Detect which cell encompasses the target text, then output its (X, Y) center coordinate. 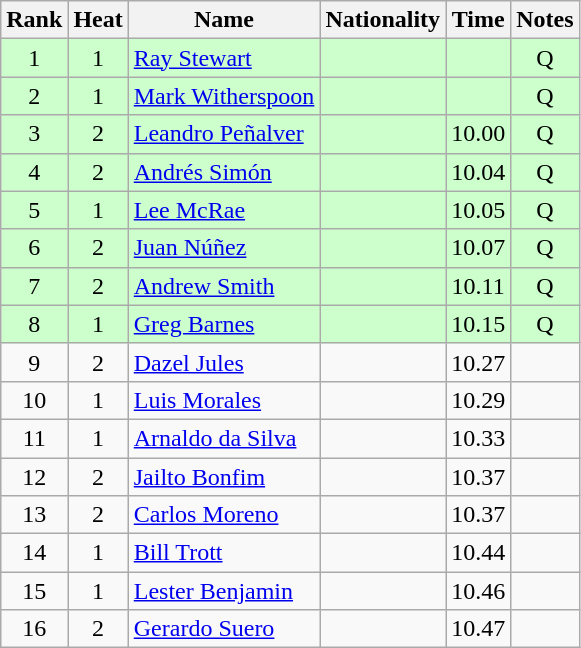
13 (34, 515)
10.04 (478, 172)
3 (34, 134)
Nationality (383, 20)
10.29 (478, 400)
15 (34, 591)
Mark Witherspoon (224, 96)
Notes (545, 20)
10.44 (478, 553)
Lee McRae (224, 210)
9 (34, 362)
12 (34, 477)
Dazel Jules (224, 362)
10.33 (478, 438)
Jailto Bonfim (224, 477)
10.11 (478, 286)
10.05 (478, 210)
11 (34, 438)
10.15 (478, 324)
4 (34, 172)
10.07 (478, 248)
Luis Morales (224, 400)
Greg Barnes (224, 324)
Juan Núñez (224, 248)
10.46 (478, 591)
Bill Trott (224, 553)
14 (34, 553)
Andrés Simón (224, 172)
Rank (34, 20)
10 (34, 400)
Arnaldo da Silva (224, 438)
Lester Benjamin (224, 591)
Leandro Peñalver (224, 134)
Gerardo Suero (224, 629)
Name (224, 20)
16 (34, 629)
7 (34, 286)
Ray Stewart (224, 58)
6 (34, 248)
Carlos Moreno (224, 515)
10.27 (478, 362)
Andrew Smith (224, 286)
10.00 (478, 134)
8 (34, 324)
Time (478, 20)
10.47 (478, 629)
Heat (98, 20)
5 (34, 210)
